Provide the (X, Y) coordinate of the cell's center where the given text is located.  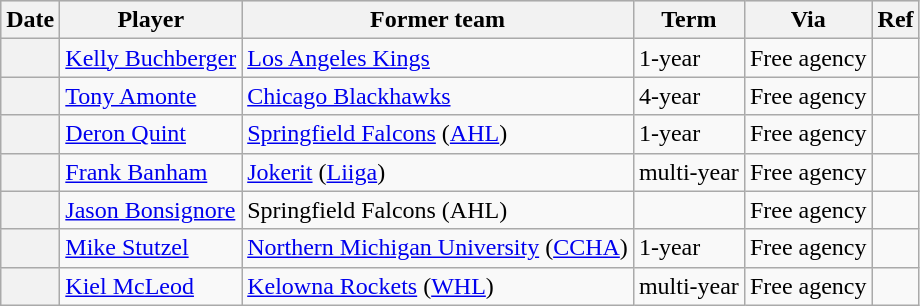
Northern Michigan University (CCHA) (438, 248)
Los Angeles Kings (438, 58)
Kiel McLeod (151, 286)
Frank Banham (151, 172)
Term (688, 20)
Chicago Blackhawks (438, 96)
Kelowna Rockets (WHL) (438, 286)
Deron Quint (151, 134)
Ref (896, 20)
Player (151, 20)
Jokerit (Liiga) (438, 172)
4-year (688, 96)
Date (30, 20)
Tony Amonte (151, 96)
Mike Stutzel (151, 248)
Jason Bonsignore (151, 210)
Kelly Buchberger (151, 58)
Via (808, 20)
Former team (438, 20)
